Identify which cell holds the provided text, then report its (X, Y) central coordinate. 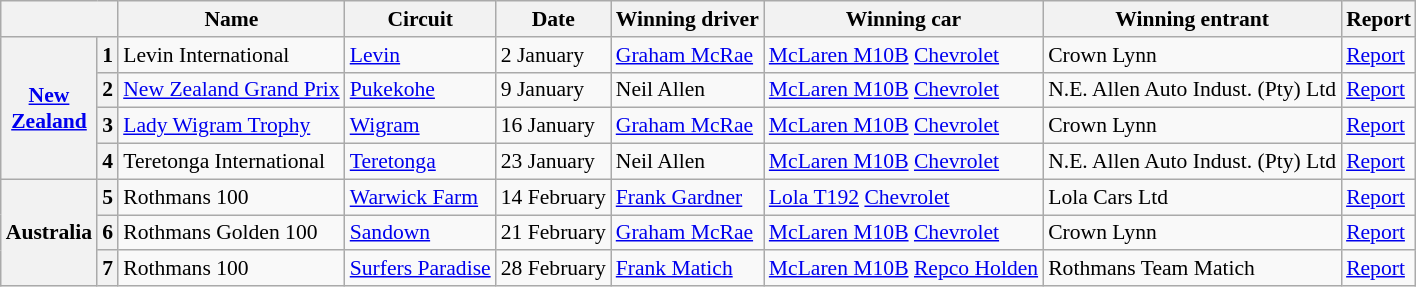
Australia (49, 232)
NewZealand (49, 108)
Warwick Farm (420, 197)
Lola Cars Ltd (1192, 197)
21 February (554, 233)
Teretonga (420, 162)
Surfers Paradise (420, 269)
Circuit (420, 19)
Sandown (420, 233)
2 January (554, 55)
Lady Wigram Trophy (232, 126)
16 January (554, 126)
Teretonga International (232, 162)
23 January (554, 162)
Name (232, 19)
3 (108, 126)
Levin International (232, 55)
7 (108, 269)
1 (108, 55)
Date (554, 19)
Rothmans Golden 100 (232, 233)
9 January (554, 90)
Winning entrant (1192, 19)
5 (108, 197)
Rothmans Team Matich (1192, 269)
Pukekohe (420, 90)
28 February (554, 269)
New Zealand Grand Prix (232, 90)
Lola T192 Chevrolet (904, 197)
Winning driver (688, 19)
Frank Matich (688, 269)
2 (108, 90)
Winning car (904, 19)
4 (108, 162)
Frank Gardner (688, 197)
Levin (420, 55)
14 February (554, 197)
Wigram (420, 126)
McLaren M10B Repco Holden (904, 269)
6 (108, 233)
